Identify which cell holds the provided text, then report its [X, Y] central coordinate. 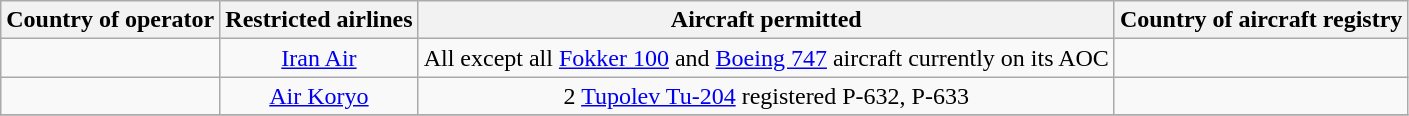
Aircraft permitted [766, 20]
Air Koryo [319, 96]
Country of operator [110, 20]
Iran Air [319, 58]
Restricted airlines [319, 20]
All except all Fokker 100 and Boeing 747 aircraft currently on its AOC [766, 58]
Country of aircraft registry [1260, 20]
2 Tupolev Tu-204 registered P-632, P-633 [766, 96]
